Find where the given text appears and provide that cell's center as [x, y] coordinate. 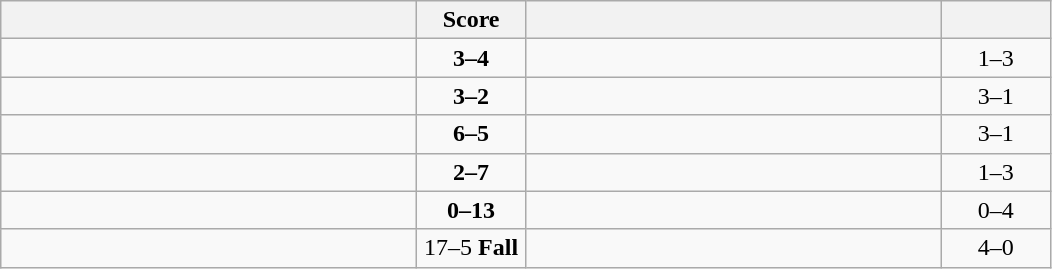
3–2 [472, 96]
0–13 [472, 210]
6–5 [472, 134]
17–5 Fall [472, 248]
4–0 [996, 248]
3–4 [472, 58]
Score [472, 20]
0–4 [996, 210]
2–7 [472, 172]
